Detect which cell encompasses the target text, then output its [X, Y] center coordinate. 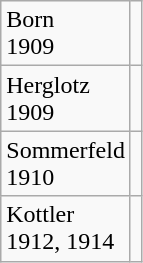
Sommerfeld1910 [66, 164]
Herglotz1909 [66, 98]
Born1909 [66, 34]
Kottler1912, 1914 [66, 228]
